Identify which cell holds the provided text, then report its (X, Y) central coordinate. 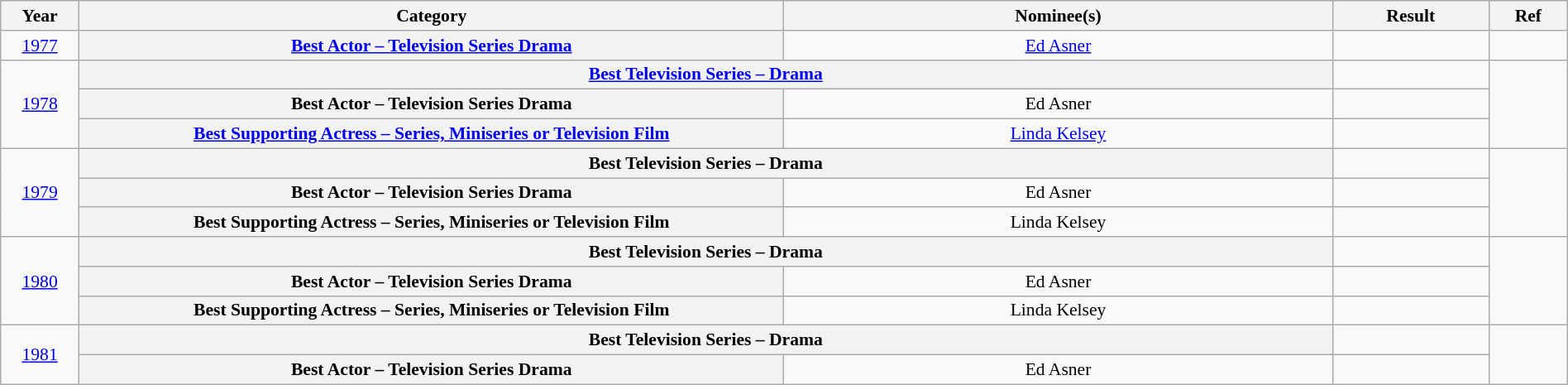
1978 (40, 104)
Result (1411, 16)
Category (432, 16)
1979 (40, 192)
1981 (40, 354)
1980 (40, 282)
Year (40, 16)
Ref (1528, 16)
Nominee(s) (1059, 16)
1977 (40, 46)
